Pinpoint the cell where the given text exists, returning its [X, Y] midpoint coordinate. 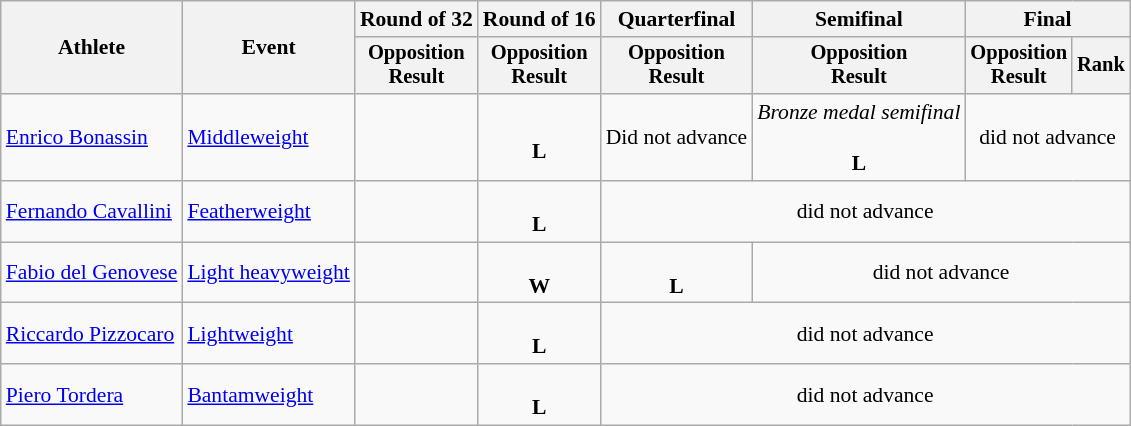
Lightweight [268, 334]
Round of 16 [540, 19]
Round of 32 [416, 19]
Semifinal [858, 19]
Quarterfinal [677, 19]
Fernando Cavallini [92, 212]
Athlete [92, 48]
W [540, 272]
Light heavyweight [268, 272]
Final [1047, 19]
Piero Tordera [92, 394]
Bronze medal semifinal L [858, 138]
Did not advance [677, 138]
Fabio del Genovese [92, 272]
Riccardo Pizzocaro [92, 334]
Event [268, 48]
Featherweight [268, 212]
Bantamweight [268, 394]
Enrico Bonassin [92, 138]
Rank [1101, 66]
Middleweight [268, 138]
